Pinpoint the cell where the given text exists, returning its (X, Y) midpoint coordinate. 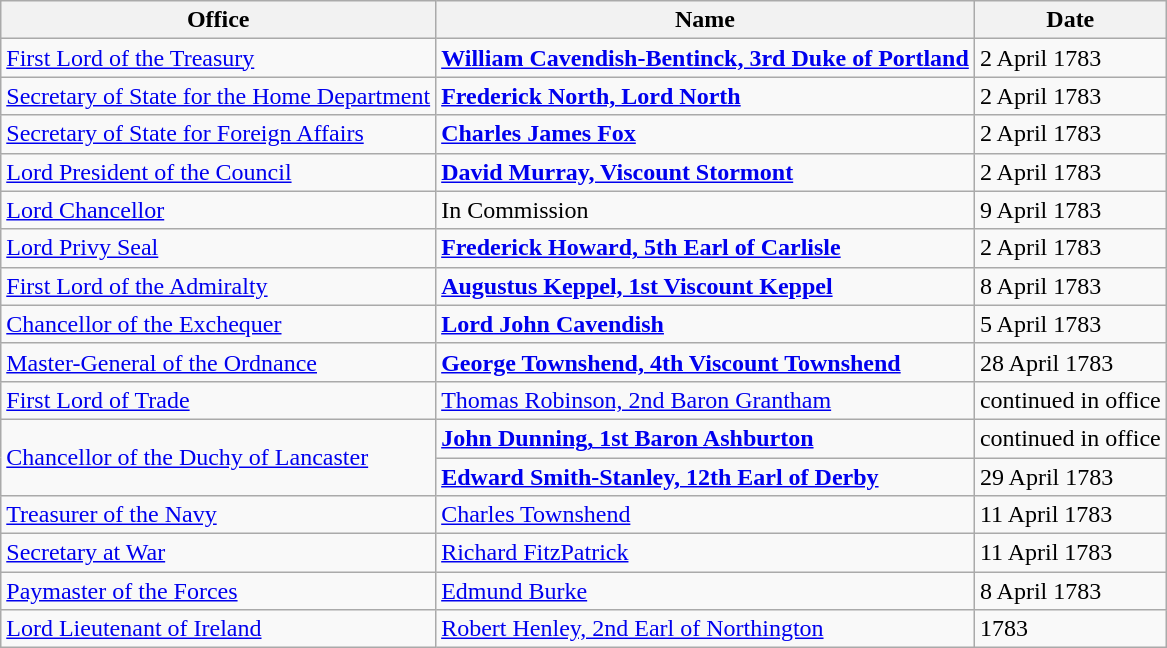
Lord Lieutenant of Ireland (218, 629)
Augustus Keppel, 1st Viscount Keppel (706, 286)
Date (1070, 20)
Secretary of State for the Home Department (218, 96)
David Murray, Viscount Stormont (706, 172)
5 April 1783 (1070, 324)
Chancellor of the Duchy of Lancaster (218, 457)
Treasurer of the Navy (218, 515)
First Lord of the Admiralty (218, 286)
Secretary of State for Foreign Affairs (218, 134)
29 April 1783 (1070, 477)
First Lord of Trade (218, 400)
1783 (1070, 629)
William Cavendish-Bentinck, 3rd Duke of Portland (706, 58)
In Commission (706, 210)
Lord Chancellor (218, 210)
Frederick Howard, 5th Earl of Carlisle (706, 248)
First Lord of the Treasury (218, 58)
Secretary at War (218, 553)
Paymaster of the Forces (218, 591)
John Dunning, 1st Baron Ashburton (706, 438)
Frederick North, Lord North (706, 96)
Lord Privy Seal (218, 248)
Richard FitzPatrick (706, 553)
28 April 1783 (1070, 362)
Office (218, 20)
Chancellor of the Exchequer (218, 324)
George Townshend, 4th Viscount Townshend (706, 362)
Robert Henley, 2nd Earl of Northington (706, 629)
Charles Townshend (706, 515)
Lord John Cavendish (706, 324)
9 April 1783 (1070, 210)
Thomas Robinson, 2nd Baron Grantham (706, 400)
Master-General of the Ordnance (218, 362)
Edmund Burke (706, 591)
Edward Smith-Stanley, 12th Earl of Derby (706, 477)
Lord President of the Council (218, 172)
Charles James Fox (706, 134)
Name (706, 20)
